Search for the cell housing the specified text and yield its [X, Y] center coordinate. 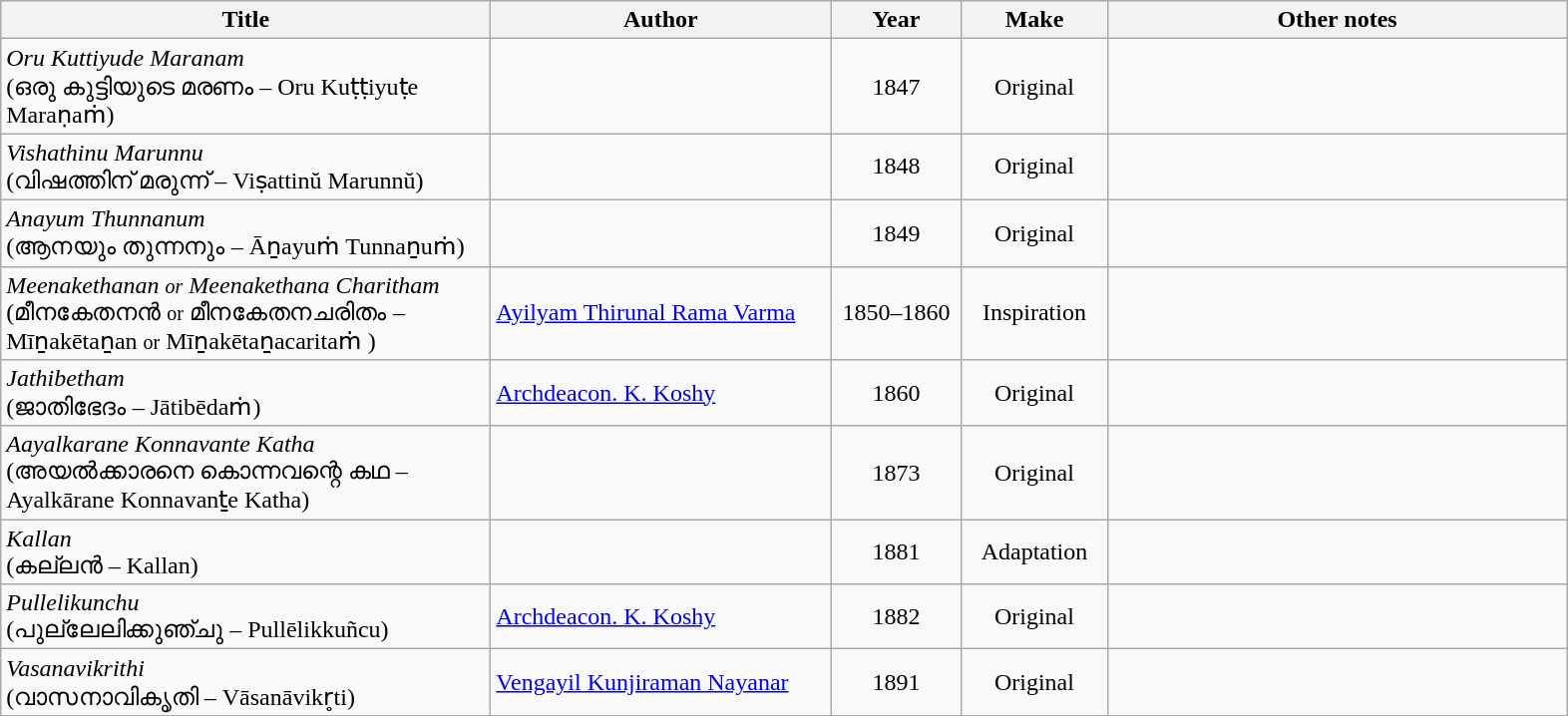
1848 [896, 168]
Kallan(കല്ലൻ – Kallan) [245, 552]
Aayalkarane Konnavante Katha(അയൽക്കാരനെ കൊന്നവന്റെ കഥ – Ayalkārane Konnavanṯe Katha) [245, 473]
Author [660, 20]
Vasanavikrithi(വാസനാവികൃതി – Vāsanāvikr̥ti) [245, 682]
Other notes [1337, 20]
1860 [896, 393]
Anayum Thunnanum(ആനയും തുന്നനും – Āṉayuṁ Tunnaṉuṁ) [245, 233]
Pullelikunchu(പുല്ലേലിക്കുഞ്ചു – Pullēlikkuñcu) [245, 616]
1849 [896, 233]
Adaptation [1034, 552]
1891 [896, 682]
Meenakethanan or Meenakethana Charitham(മീനകേതനൻ or മീനകേതനചരിതം – Mīṉakētaṉan or Mīṉakētaṉacaritaṁ ) [245, 313]
Title [245, 20]
1850–1860 [896, 313]
Make [1034, 20]
Ayilyam Thirunal Rama Varma [660, 313]
1882 [896, 616]
1873 [896, 473]
Vengayil Kunjiraman Nayanar [660, 682]
Year [896, 20]
1847 [896, 86]
Oru Kuttiyude Maranam(ഒരു കുട്ടിയുടെ മരണം – Oru Kuṭṭiyuṭe Maraṇaṁ) [245, 86]
Vishathinu Marunnu(വിഷത്തിന് മരുന്ന് – Viṣattinŭ Marunnŭ) [245, 168]
Jathibetham(ജാതിഭേദം – Jātibēdaṁ) [245, 393]
Inspiration [1034, 313]
1881 [896, 552]
